Provide the [X, Y] coordinate of the cell's center where the given text is located.  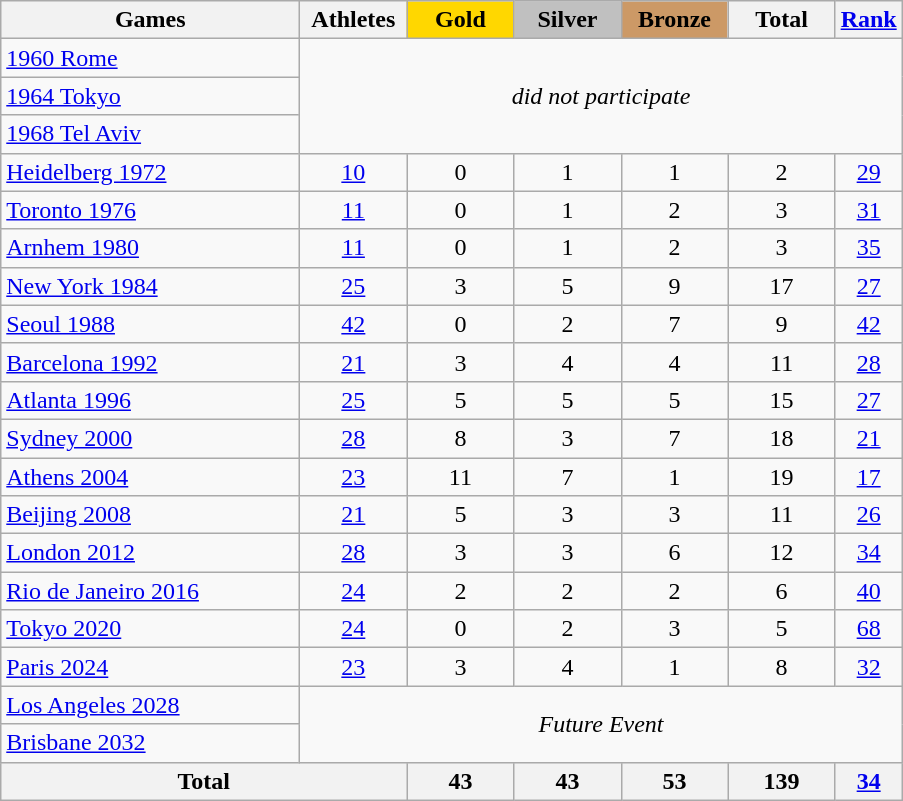
68 [868, 629]
Athletes [354, 20]
Beijing 2008 [150, 515]
Arnhem 1980 [150, 248]
1964 Tokyo [150, 96]
15 [782, 400]
Toronto 1976 [150, 210]
London 2012 [150, 553]
Seoul 1988 [150, 324]
Future Event [601, 724]
Brisbane 2032 [150, 743]
Gold [460, 20]
Heidelberg 1972 [150, 172]
Silver [568, 20]
35 [868, 248]
Paris 2024 [150, 667]
New York 1984 [150, 286]
Rio de Janeiro 2016 [150, 591]
Athens 2004 [150, 477]
Barcelona 1992 [150, 362]
53 [674, 781]
31 [868, 210]
40 [868, 591]
18 [782, 438]
1960 Rome [150, 58]
32 [868, 667]
19 [782, 477]
139 [782, 781]
Los Angeles 2028 [150, 705]
Rank [868, 20]
Atlanta 1996 [150, 400]
Games [150, 20]
29 [868, 172]
Tokyo 2020 [150, 629]
Bronze [674, 20]
10 [354, 172]
did not participate [601, 96]
1968 Tel Aviv [150, 134]
26 [868, 515]
12 [782, 553]
Sydney 2000 [150, 438]
